Pinpoint the cell where the given text exists, returning its [X, Y] midpoint coordinate. 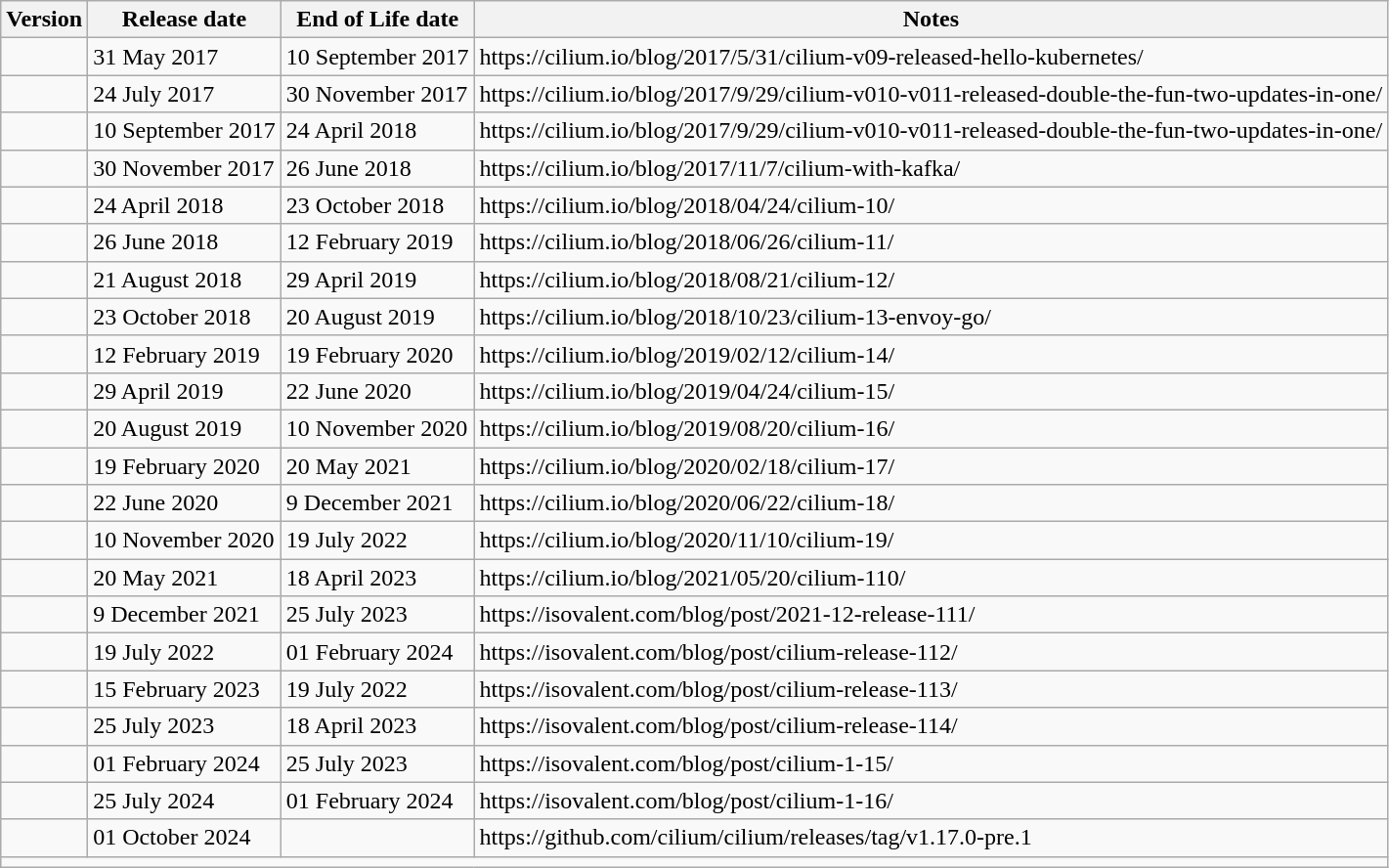
https://isovalent.com/blog/post/cilium-1-15/ [931, 763]
https://cilium.io/blog/2019/08/20/cilium-16/ [931, 428]
https://isovalent.com/blog/post/2021-12-release-111/ [931, 615]
https://cilium.io/blog/2019/04/24/cilium-15/ [931, 391]
21 August 2018 [185, 280]
https://github.com/cilium/cilium/releases/tag/v1.17.0-pre.1 [931, 838]
https://isovalent.com/blog/post/cilium-release-112/ [931, 652]
https://cilium.io/blog/2018/08/21/cilium-12/ [931, 280]
Notes [931, 20]
https://cilium.io/blog/2018/10/23/cilium-13-envoy-go/ [931, 317]
https://isovalent.com/blog/post/cilium-release-114/ [931, 726]
Release date [185, 20]
https://cilium.io/blog/2021/05/20/cilium-110/ [931, 578]
https://cilium.io/blog/2017/5/31/cilium-v09-released-hello-kubernetes/ [931, 57]
Version [45, 20]
End of Life date [377, 20]
01 October 2024 [185, 838]
https://cilium.io/blog/2018/06/26/cilium-11/ [931, 242]
https://cilium.io/blog/2020/02/18/cilium-17/ [931, 466]
https://cilium.io/blog/2018/04/24/cilium-10/ [931, 205]
https://cilium.io/blog/2019/02/12/cilium-14/ [931, 354]
https://cilium.io/blog/2017/11/7/cilium-with-kafka/ [931, 168]
https://cilium.io/blog/2020/06/22/cilium-18/ [931, 503]
31 May 2017 [185, 57]
https://isovalent.com/blog/post/cilium-release-113/ [931, 689]
https://cilium.io/blog/2020/11/10/cilium-19/ [931, 541]
25 July 2024 [185, 801]
15 February 2023 [185, 689]
24 July 2017 [185, 94]
https://isovalent.com/blog/post/cilium-1-16/ [931, 801]
